From the cell containing the given text, extract its center point as (x, y) coordinate. 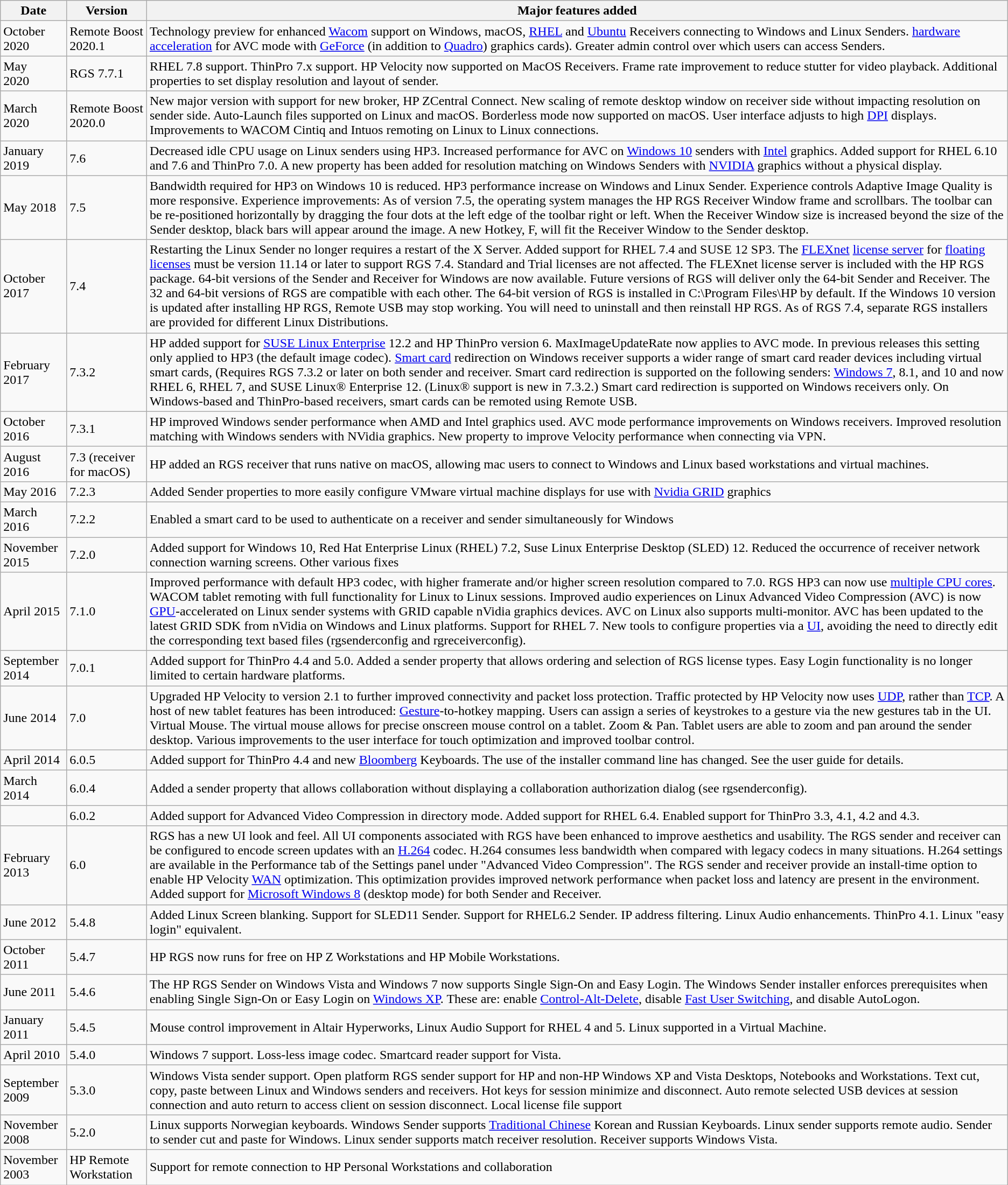
March 2014 (33, 788)
June 2014 (33, 718)
January 2011 (33, 1027)
6.0.2 (107, 816)
September 2014 (33, 669)
HP added an RGS receiver that runs native on macOS, allowing mac users to connect to Windows and Linux based workstations and virtual machines. (577, 464)
May 2018 (33, 208)
April 2015 (33, 612)
February 2013 (33, 865)
September 2009 (33, 1090)
7.2.0 (107, 555)
August 2016 (33, 464)
Date (33, 11)
5.4.5 (107, 1027)
Remote Boost 2020.1 (107, 39)
7.2.2 (107, 519)
7.0.1 (107, 669)
5.3.0 (107, 1090)
Added Sender properties to more easily configure VMware virtual machine displays for use with Nvidia GRID graphics (577, 492)
Mouse control improvement in Altair Hyperworks, Linux Audio Support for RHEL 4 and 5. Linux supported in a Virtual Machine. (577, 1027)
April 2014 (33, 760)
May2020 (33, 73)
5.4.6 (107, 992)
HP RGS now runs for free on HP Z Workstations and HP Mobile Workstations. (577, 957)
6.0.4 (107, 788)
7.0 (107, 718)
5.4.8 (107, 922)
RGS 7.7.1 (107, 73)
5.4.7 (107, 957)
5.2.0 (107, 1132)
Enabled a smart card to be used to authenticate on a receiver and sender simultaneously for Windows (577, 519)
Remote Boost 2020.0 (107, 116)
November 2015 (33, 555)
October 2016 (33, 429)
7.4 (107, 286)
May 2016 (33, 492)
7.3 (receiver for macOS) (107, 464)
June 2012 (33, 922)
October 2011 (33, 957)
7.3.2 (107, 372)
6.0 (107, 865)
7.5 (107, 208)
November 2003 (33, 1167)
7.2.3 (107, 492)
November 2008 (33, 1132)
April 2010 (33, 1055)
7.3.1 (107, 429)
February 2017 (33, 372)
7.1.0 (107, 612)
October 2017 (33, 286)
Added support for Advanced Video Compression in directory mode. Added support for RHEL 6.4. Enabled support for ThinPro 3.3, 4.1, 4.2 and 4.3. (577, 816)
7.6 (107, 158)
Support for remote connection to HP Personal Workstations and collaboration (577, 1167)
Added support for ThinPro 4.4 and new Bloomberg Keyboards. The use of the installer command line has changed. See the user guide for details. (577, 760)
5.4.0 (107, 1055)
HP Remote Workstation (107, 1167)
June 2011 (33, 992)
March2020 (33, 116)
Major features added (577, 11)
Added a sender property that allows collaboration without displaying a collaboration authorization dialog (see rgsenderconfig). (577, 788)
March 2016 (33, 519)
October2020 (33, 39)
Version (107, 11)
January 2019 (33, 158)
Windows 7 support. Loss-less image codec. Smartcard reader support for Vista. (577, 1055)
6.0.5 (107, 760)
